Return [x, y] of the center of cell containing provided text 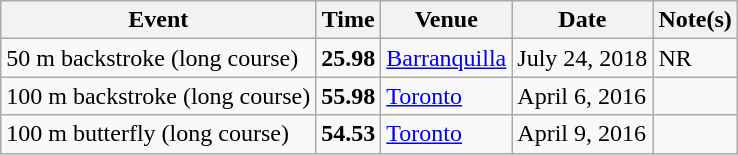
July 24, 2018 [582, 58]
April 6, 2016 [582, 96]
55.98 [348, 96]
50 m backstroke (long course) [158, 58]
Date [582, 20]
Barranquilla [446, 58]
Venue [446, 20]
April 9, 2016 [582, 134]
Note(s) [695, 20]
NR [695, 58]
Event [158, 20]
100 m backstroke (long course) [158, 96]
100 m butterfly (long course) [158, 134]
54.53 [348, 134]
25.98 [348, 58]
Time [348, 20]
